Find where the given text appears and provide that cell's center as (x, y) coordinate. 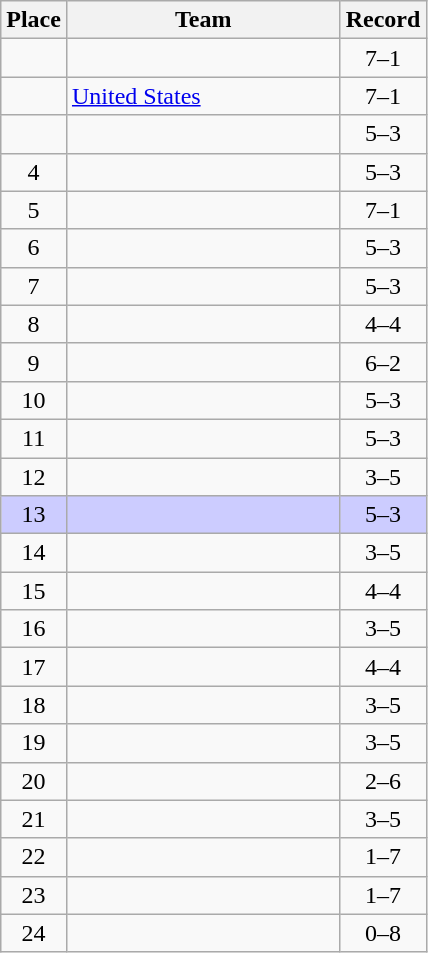
21 (34, 819)
2–6 (383, 781)
18 (34, 705)
22 (34, 857)
13 (34, 515)
9 (34, 362)
24 (34, 933)
5 (34, 210)
8 (34, 324)
7 (34, 286)
16 (34, 629)
Record (383, 20)
Team (203, 20)
12 (34, 477)
19 (34, 743)
20 (34, 781)
15 (34, 591)
6–2 (383, 362)
11 (34, 438)
17 (34, 667)
United States (203, 96)
6 (34, 248)
4 (34, 172)
0–8 (383, 933)
Place (34, 20)
14 (34, 553)
23 (34, 895)
10 (34, 400)
